Find where the given text appears and provide that cell's center as (X, Y) coordinate. 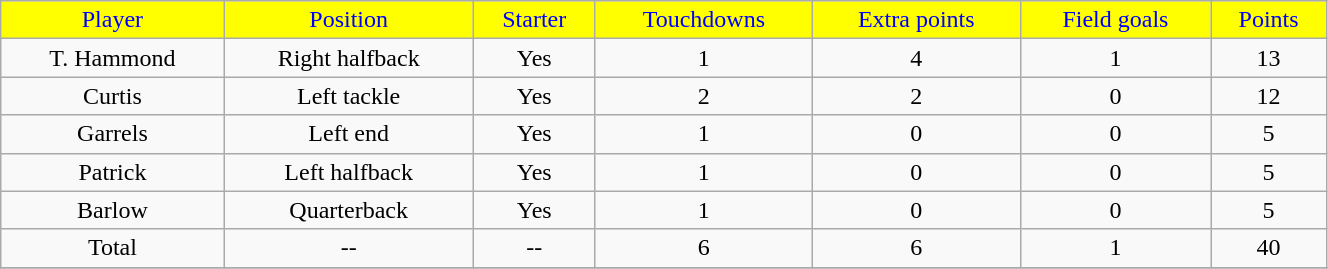
Left end (348, 134)
Right halfback (348, 58)
Patrick (112, 172)
Starter (534, 20)
4 (916, 58)
12 (1269, 96)
Points (1269, 20)
Extra points (916, 20)
Position (348, 20)
Quarterback (348, 210)
13 (1269, 58)
Curtis (112, 96)
T. Hammond (112, 58)
Player (112, 20)
Field goals (1116, 20)
Barlow (112, 210)
40 (1269, 248)
Total (112, 248)
Left halfback (348, 172)
Garrels (112, 134)
Left tackle (348, 96)
Touchdowns (704, 20)
